Search for the cell housing the specified text and yield its [X, Y] center coordinate. 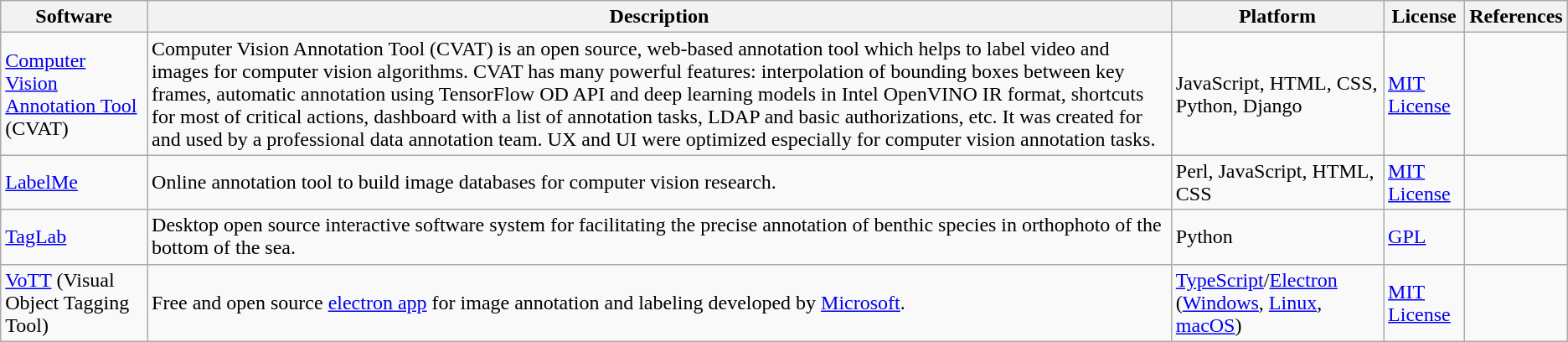
Description [660, 17]
TypeScript/Electron (Windows, Linux, macOS) [1277, 303]
Platform [1277, 17]
Software [74, 17]
TagLab [74, 236]
References [1516, 17]
Perl, JavaScript, HTML, CSS [1277, 183]
Online annotation tool to build image databases for computer vision research. [660, 183]
Free and open source electron app for image annotation and labeling developed by Microsoft. [660, 303]
LabelMe [74, 183]
Desktop open source interactive software system for facilitating the precise annotation of benthic species in orthophoto of the bottom of the sea. [660, 236]
Computer Vision Annotation Tool (CVAT) [74, 94]
VoTT (Visual Object Tagging Tool) [74, 303]
JavaScript, HTML, CSS, Python, Django [1277, 94]
License [1424, 17]
Python [1277, 236]
GPL [1424, 236]
